Locate the cell with the specified text and output its [X, Y] center coordinate. 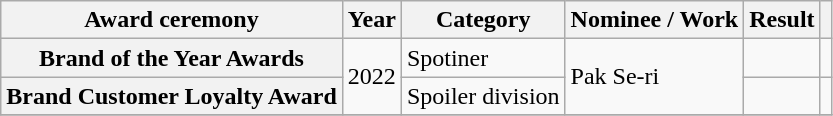
2022 [372, 77]
Category [483, 20]
Spoiler division [483, 96]
Spotiner [483, 58]
Nominee / Work [654, 20]
Brand Customer Loyalty Award [172, 96]
Year [372, 20]
Pak Se-ri [654, 77]
Result [782, 20]
Award ceremony [172, 20]
Brand of the Year Awards [172, 58]
